Provide the (X, Y) coordinate of the cell's center where the given text is located.  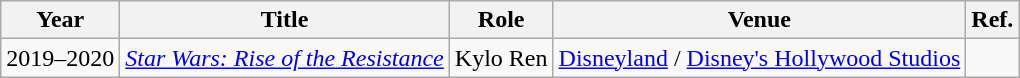
Role (501, 20)
Disneyland / Disney's Hollywood Studios (760, 58)
Ref. (992, 20)
Star Wars: Rise of the Resistance (284, 58)
2019–2020 (60, 58)
Title (284, 20)
Kylo Ren (501, 58)
Venue (760, 20)
Year (60, 20)
